Return the [x, y] coordinate for the center point of the cell that contains the specified text.  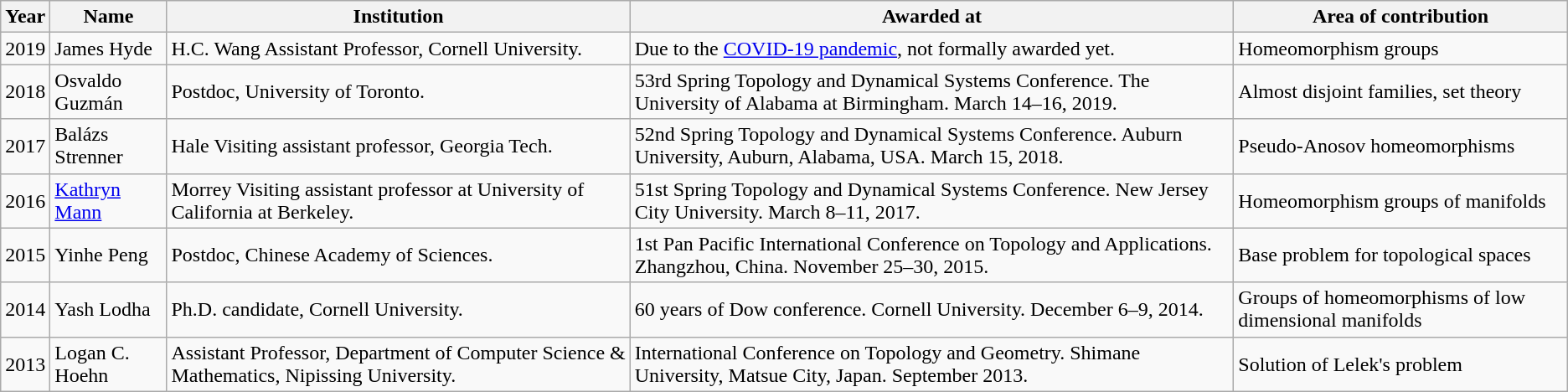
51st Spring Topology and Dynamical Systems Conference. New Jersey City University. March 8–11, 2017. [931, 201]
H.C. Wang Assistant Professor, Cornell University. [399, 49]
2014 [25, 310]
53rd Spring Topology and Dynamical Systems Conference. The University of Alabama at Birmingham. March 14–16, 2019. [931, 92]
2013 [25, 364]
Name [109, 17]
2016 [25, 201]
Osvaldo Guzmán [109, 92]
Awarded at [931, 17]
2017 [25, 146]
Ph.D. candidate, Cornell University. [399, 310]
Postdoc, Chinese Academy of Sciences. [399, 255]
Institution [399, 17]
Yinhe Peng [109, 255]
Assistant Professor, Department of Computer Science & Mathematics, Nipissing University. [399, 364]
2015 [25, 255]
Almost disjoint families, set theory [1400, 92]
Hale Visiting assistant professor, Georgia Tech. [399, 146]
Pseudo-Anosov homeomorphisms [1400, 146]
2018 [25, 92]
Area of contribution [1400, 17]
Balázs Strenner [109, 146]
Groups of homeomorphisms of low dimensional manifolds [1400, 310]
James Hyde [109, 49]
Solution of Lelek's problem [1400, 364]
Postdoc, University of Toronto. [399, 92]
Logan C. Hoehn [109, 364]
Kathryn Mann [109, 201]
Homeomorphism groups [1400, 49]
Morrey Visiting assistant professor at University of California at Berkeley. [399, 201]
Base problem for topological spaces [1400, 255]
International Conference on Topology and Geometry. Shimane University, Matsue City, Japan. September 2013. [931, 364]
Homeomorphism groups of manifolds [1400, 201]
52nd Spring Topology and Dynamical Systems Conference. Auburn University, Auburn, Alabama, USA. March 15, 2018. [931, 146]
Due to the COVID-19 pandemic, not formally awarded yet. [931, 49]
Yash Lodha [109, 310]
Year [25, 17]
2019 [25, 49]
1st Pan Pacific International Conference on Topology and Applications. Zhangzhou, China. November 25–30, 2015. [931, 255]
60 years of Dow conference. Cornell University. December 6–9, 2014. [931, 310]
